For the text-containing cell, return its midpoint in [X, Y] coordinate format. 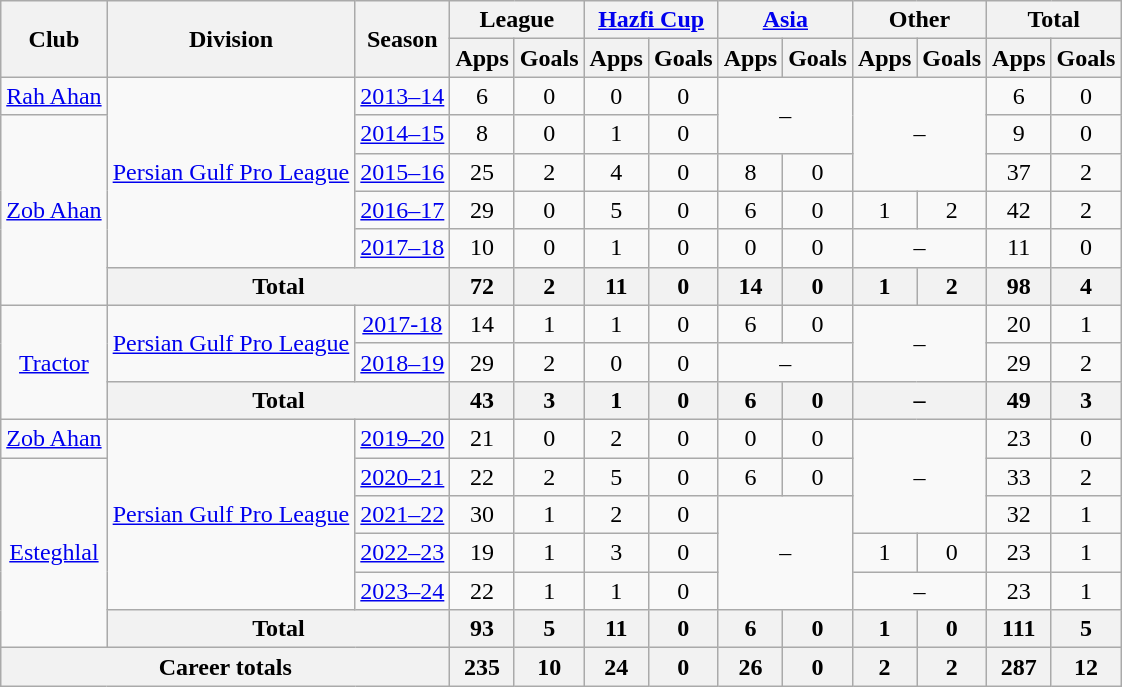
Other [919, 20]
24 [616, 667]
2022–23 [402, 553]
Club [54, 39]
9 [1019, 134]
2020–21 [402, 477]
42 [1019, 210]
2017-18 [402, 324]
2019–20 [402, 438]
2014–15 [402, 134]
Tractor [54, 362]
111 [1019, 629]
2023–24 [402, 591]
235 [482, 667]
Season [402, 39]
26 [750, 667]
21 [482, 438]
30 [482, 515]
Esteghlal [54, 553]
72 [482, 286]
25 [482, 172]
43 [482, 400]
Rah Ahan [54, 96]
2013–14 [402, 96]
37 [1019, 172]
2016–17 [402, 210]
33 [1019, 477]
19 [482, 553]
93 [482, 629]
Division [231, 39]
49 [1019, 400]
Hazfi Cup [651, 20]
287 [1019, 667]
98 [1019, 286]
32 [1019, 515]
Asia [785, 20]
Career totals [226, 667]
2021–22 [402, 515]
20 [1019, 324]
2017–18 [402, 248]
2015–16 [402, 172]
League [517, 20]
12 [1086, 667]
2018–19 [402, 362]
